From the cell containing the given text, extract its center point as (x, y) coordinate. 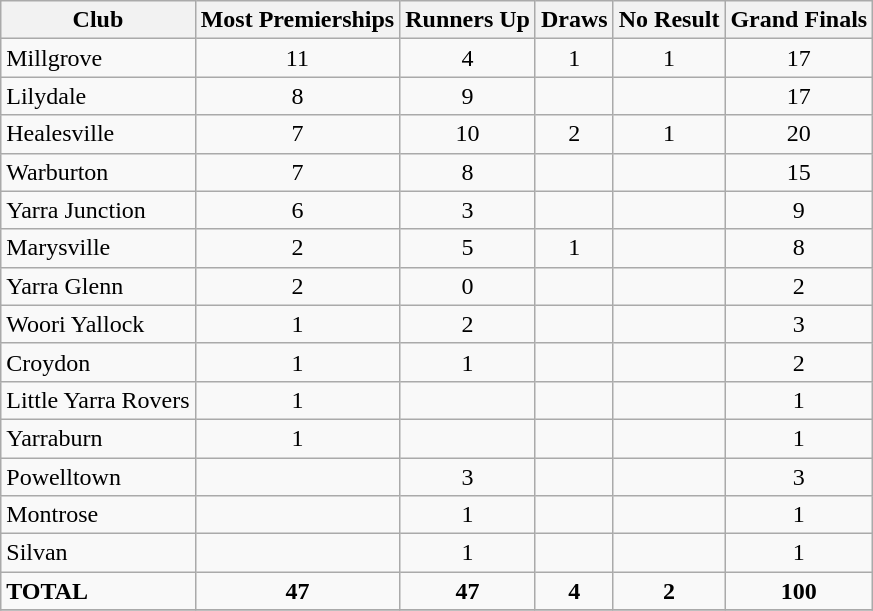
Grand Finals (799, 20)
Montrose (98, 515)
Healesville (98, 134)
Millgrove (98, 58)
Warburton (98, 172)
Silvan (98, 553)
15 (799, 172)
Yarra Glenn (98, 286)
Runners Up (468, 20)
5 (468, 248)
Powelltown (98, 477)
100 (799, 591)
10 (468, 134)
Yarraburn (98, 438)
11 (298, 58)
Club (98, 20)
20 (799, 134)
Little Yarra Rovers (98, 400)
Yarra Junction (98, 210)
6 (298, 210)
Lilydale (98, 96)
Most Premierships (298, 20)
Croydon (98, 362)
Woori Yallock (98, 324)
Marysville (98, 248)
No Result (669, 20)
TOTAL (98, 591)
0 (468, 286)
Draws (574, 20)
